Determine the (X, Y) coordinate at the center of the cell enclosing the given text.  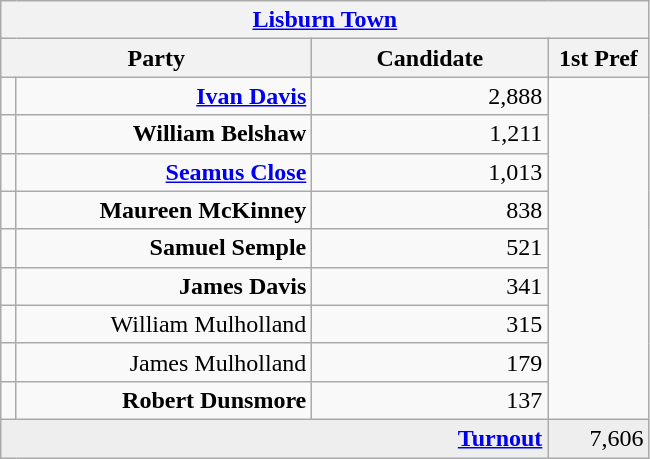
7,606 (598, 438)
1st Pref (598, 58)
Seamus Close (164, 172)
James Mulholland (164, 362)
Turnout (274, 438)
Maureen McKinney (164, 210)
341 (430, 286)
Ivan Davis (164, 96)
William Mulholland (164, 324)
521 (430, 248)
Lisburn Town (325, 20)
179 (430, 362)
Party (156, 58)
Candidate (430, 58)
838 (430, 210)
William Belshaw (164, 134)
Samuel Semple (164, 248)
315 (430, 324)
James Davis (164, 286)
Robert Dunsmore (164, 400)
137 (430, 400)
2,888 (430, 96)
1,013 (430, 172)
1,211 (430, 134)
